Determine the [x, y] coordinate at the center of the cell enclosing the given text.  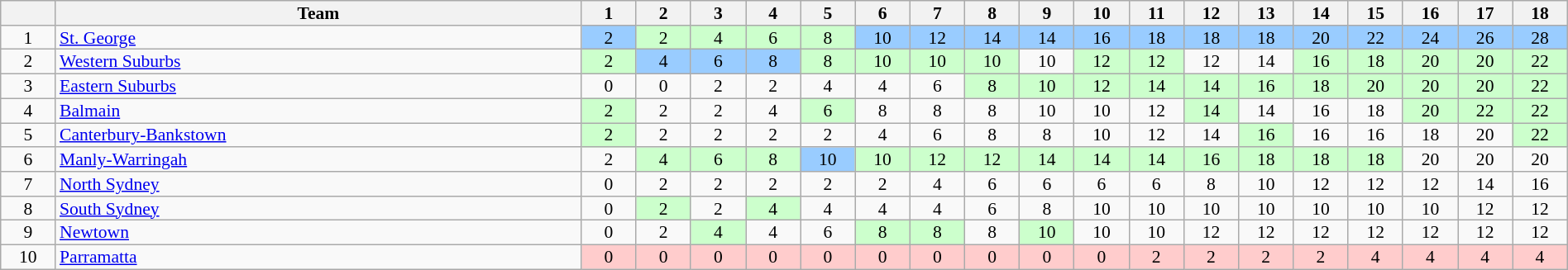
Western Suburbs [318, 62]
17 [1485, 13]
11 [1156, 13]
24 [1430, 38]
Balmain [318, 111]
Canterbury-Bankstown [318, 135]
28 [1540, 38]
Eastern Suburbs [318, 87]
Manly-Warringah [318, 159]
Parramatta [318, 258]
13 [1266, 13]
St. George [318, 38]
15 [1375, 13]
Team [318, 13]
North Sydney [318, 184]
26 [1485, 38]
Newtown [318, 233]
South Sydney [318, 209]
